Identify which cell holds the provided text, then report its (X, Y) central coordinate. 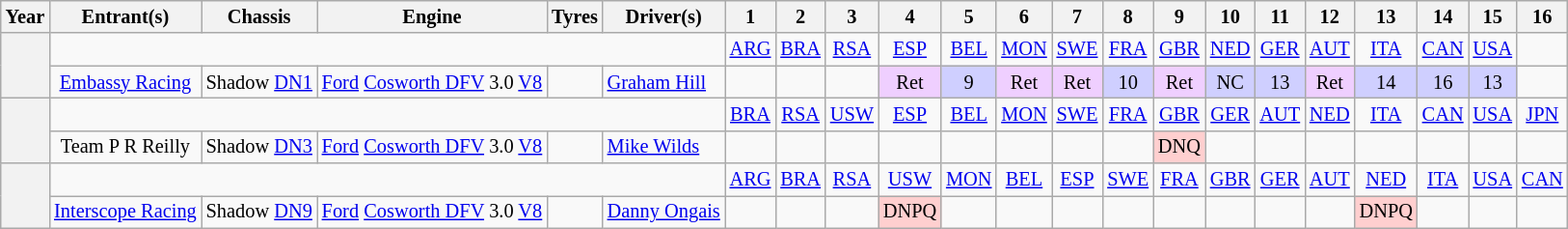
2 (800, 16)
6 (1024, 16)
Shadow DN9 (259, 212)
NC (1230, 82)
Graham Hill (663, 82)
1 (750, 16)
5 (968, 16)
Driver(s) (663, 16)
Interscope Racing (125, 212)
3 (852, 16)
Mike Wilds (663, 147)
Year (25, 16)
Entrant(s) (125, 16)
Embassy Racing (125, 82)
Danny Ongais (663, 212)
Shadow DN3 (259, 147)
4 (910, 16)
Chassis (259, 16)
JPN (1543, 114)
Team P R Reilly (125, 147)
15 (1492, 16)
DNQ (1179, 147)
7 (1078, 16)
Shadow DN1 (259, 82)
Engine (432, 16)
11 (1280, 16)
12 (1330, 16)
Tyres (575, 16)
8 (1128, 16)
